Determine the [x, y] coordinate at the center of the cell enclosing the given text.  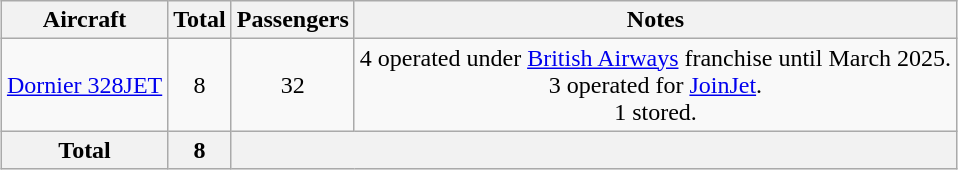
Passengers [292, 20]
32 [292, 85]
Aircraft [84, 20]
Dornier 328JET [84, 85]
Notes [655, 20]
4 operated under British Airways franchise until March 2025.3 operated for JoinJet.1 stored. [655, 85]
